Return (X, Y) of the center of cell containing provided text 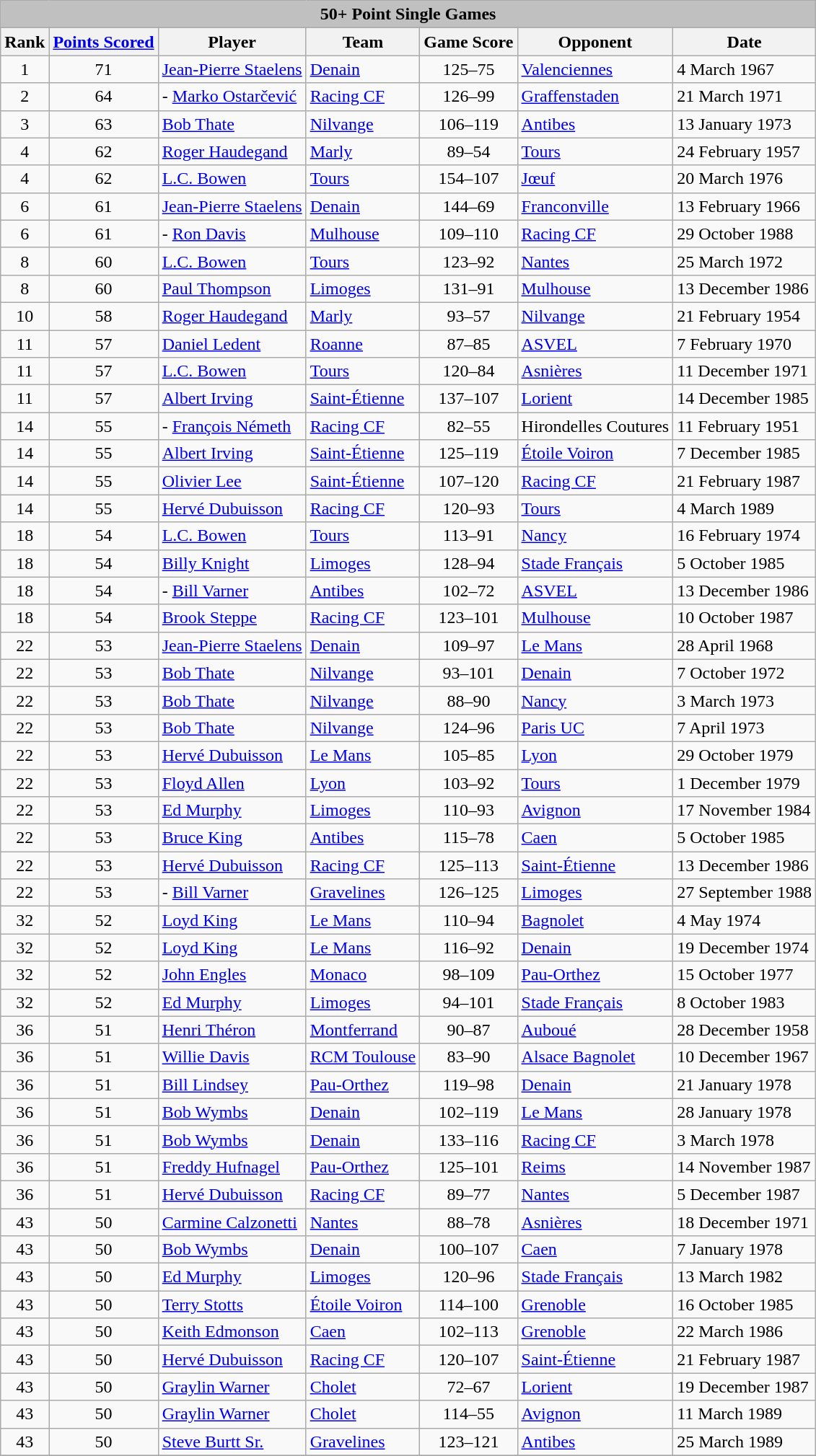
Opponent (595, 42)
131–91 (469, 288)
120–107 (469, 1359)
4 May 1974 (745, 920)
114–55 (469, 1414)
14 December 1985 (745, 399)
21 February 1954 (745, 316)
Points Scored (104, 42)
Daniel Ledent (232, 344)
10 (25, 316)
90–87 (469, 1030)
Hirondelles Coutures (595, 426)
18 December 1971 (745, 1222)
21 March 1971 (745, 97)
Jœuf (595, 179)
21 January 1978 (745, 1085)
110–94 (469, 920)
123–121 (469, 1442)
63 (104, 124)
93–101 (469, 673)
120–96 (469, 1277)
5 December 1987 (745, 1194)
4 March 1989 (745, 508)
89–54 (469, 151)
7 October 1972 (745, 673)
7 December 1985 (745, 454)
10 October 1987 (745, 618)
13 March 1982 (745, 1277)
82–55 (469, 426)
25 March 1989 (745, 1442)
17 November 1984 (745, 811)
Henri Théron (232, 1030)
22 March 1986 (745, 1332)
109–97 (469, 645)
58 (104, 316)
25 March 1972 (745, 261)
Monaco (363, 975)
11 March 1989 (745, 1414)
Franconville (595, 206)
Bruce King (232, 838)
Alsace Bagnolet (595, 1057)
Billy Knight (232, 563)
16 October 1985 (745, 1305)
13 January 1973 (745, 124)
24 February 1957 (745, 151)
1 December 1979 (745, 782)
Bagnolet (595, 920)
102–72 (469, 591)
7 April 1973 (745, 728)
11 February 1951 (745, 426)
Paul Thompson (232, 288)
125–119 (469, 454)
110–93 (469, 811)
123–101 (469, 618)
144–69 (469, 206)
19 December 1974 (745, 948)
64 (104, 97)
Graffenstaden (595, 97)
3 March 1978 (745, 1139)
72–67 (469, 1387)
Steve Burtt Sr. (232, 1442)
105–85 (469, 755)
113–91 (469, 536)
137–107 (469, 399)
102–113 (469, 1332)
Auboué (595, 1030)
3 March 1973 (745, 700)
114–100 (469, 1305)
29 October 1979 (745, 755)
Reims (595, 1167)
50+ Point Single Games (408, 14)
120–84 (469, 371)
16 February 1974 (745, 536)
Montferrand (363, 1030)
Brook Steppe (232, 618)
4 March 1967 (745, 69)
Roanne (363, 344)
88–78 (469, 1222)
125–75 (469, 69)
28 December 1958 (745, 1030)
Willie Davis (232, 1057)
Team (363, 42)
RCM Toulouse (363, 1057)
Carmine Calzonetti (232, 1222)
7 February 1970 (745, 344)
7 January 1978 (745, 1250)
88–90 (469, 700)
13 February 1966 (745, 206)
Game Score (469, 42)
Valenciennes (595, 69)
116–92 (469, 948)
120–93 (469, 508)
10 December 1967 (745, 1057)
125–101 (469, 1167)
14 November 1987 (745, 1167)
1 (25, 69)
94–101 (469, 1002)
19 December 1987 (745, 1387)
11 December 1971 (745, 371)
29 October 1988 (745, 234)
Date (745, 42)
- Ron Davis (232, 234)
83–90 (469, 1057)
3 (25, 124)
128–94 (469, 563)
98–109 (469, 975)
109–110 (469, 234)
2 (25, 97)
115–78 (469, 838)
28 January 1978 (745, 1112)
8 October 1983 (745, 1002)
- Marko Ostarčević (232, 97)
107–120 (469, 481)
Olivier Lee (232, 481)
126–125 (469, 893)
15 October 1977 (745, 975)
Bill Lindsey (232, 1085)
71 (104, 69)
133–116 (469, 1139)
124–96 (469, 728)
Freddy Hufnagel (232, 1167)
Terry Stotts (232, 1305)
87–85 (469, 344)
Floyd Allen (232, 782)
125–113 (469, 865)
100–107 (469, 1250)
Keith Edmonson (232, 1332)
Rank (25, 42)
20 March 1976 (745, 179)
102–119 (469, 1112)
103–92 (469, 782)
123–92 (469, 261)
126–99 (469, 97)
Player (232, 42)
28 April 1968 (745, 645)
John Engles (232, 975)
Paris UC (595, 728)
27 September 1988 (745, 893)
89–77 (469, 1194)
106–119 (469, 124)
154–107 (469, 179)
119–98 (469, 1085)
93–57 (469, 316)
- François Németh (232, 426)
